Output the (x, y) coordinate of the center of the cell containing the given text.  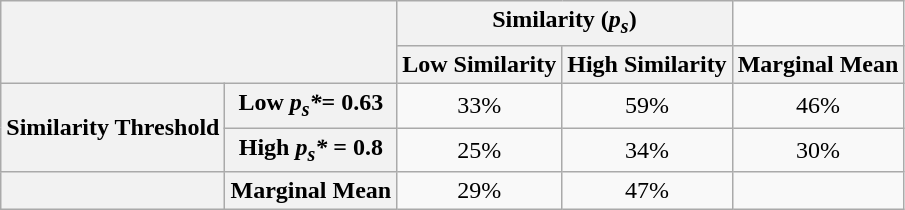
High Similarity (647, 64)
34% (647, 150)
29% (480, 191)
Similarity Threshold (113, 128)
Similarity (ps) (564, 23)
30% (818, 150)
33% (480, 105)
46% (818, 105)
High ps* = 0.8 (311, 150)
25% (480, 150)
59% (647, 105)
Low Similarity (480, 64)
Low ps*= 0.63 (311, 105)
47% (647, 191)
